Pinpoint the cell where the given text exists, returning its [x, y] midpoint coordinate. 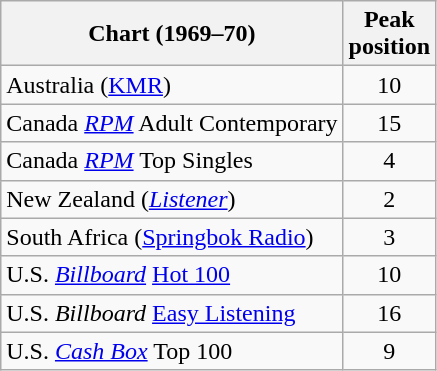
Chart (1969–70) [172, 34]
2 [389, 199]
4 [389, 161]
Peakposition [389, 34]
Australia (KMR) [172, 85]
Canada RPM Top Singles [172, 161]
U.S. Cash Box Top 100 [172, 351]
16 [389, 313]
U.S. Billboard Easy Listening [172, 313]
15 [389, 123]
9 [389, 351]
New Zealand (Listener) [172, 199]
U.S. Billboard Hot 100 [172, 275]
Canada RPM Adult Contemporary [172, 123]
3 [389, 237]
South Africa (Springbok Radio) [172, 237]
